Return the (x, y) coordinate for the center point of the cell that contains the specified text.  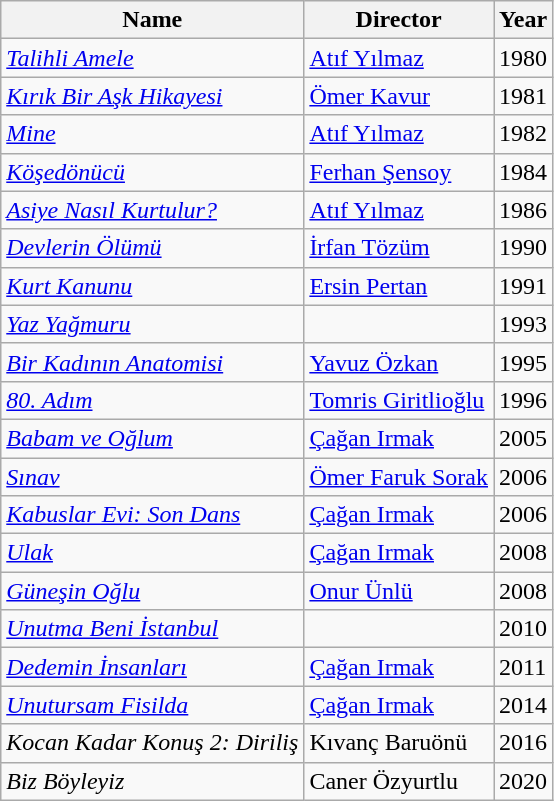
1986 (524, 210)
1990 (524, 248)
Year (524, 20)
1995 (524, 362)
Ersin Pertan (399, 286)
Köşedönücü (152, 172)
Director (399, 20)
80. Adım (152, 400)
2010 (524, 629)
Asiye Nasıl Kurtulur? (152, 210)
Güneşin Oğlu (152, 591)
Yaz Yağmuru (152, 324)
Onur Ünlü (399, 591)
2011 (524, 667)
İrfan Tözüm (399, 248)
Biz Böyleyiz (152, 781)
Caner Özyurtlu (399, 781)
Babam ve Oğlum (152, 438)
Dedemin İnsanları (152, 667)
Talihli Amele (152, 58)
Yavuz Özkan (399, 362)
Kırık Bir Aşk Hikayesi (152, 96)
1984 (524, 172)
Name (152, 20)
Bir Kadının Anatomisi (152, 362)
Mine (152, 134)
Unutma Beni İstanbul (152, 629)
Devlerin Ölümü (152, 248)
Kocan Kadar Konuş 2: Diriliş (152, 743)
Ulak (152, 553)
Kabuslar Evi: Son Dans (152, 515)
2005 (524, 438)
1982 (524, 134)
Ferhan Şensoy (399, 172)
2016 (524, 743)
1981 (524, 96)
2014 (524, 705)
Ömer Kavur (399, 96)
Unutursam Fisilda (152, 705)
1980 (524, 58)
Kurt Kanunu (152, 286)
2020 (524, 781)
Kıvanç Baruönü (399, 743)
Tomris Giritlioğlu (399, 400)
1996 (524, 400)
1991 (524, 286)
1993 (524, 324)
Sınav (152, 477)
Ömer Faruk Sorak (399, 477)
